Scan for the cell matching the given text and deliver its (x, y) coordinate at center. 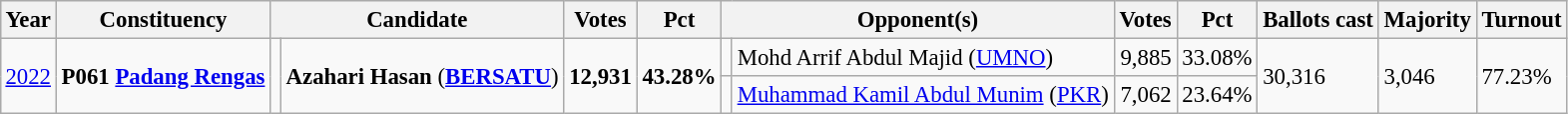
12,931 (601, 76)
77.23% (1521, 76)
Ballots cast (1317, 20)
Turnout (1521, 20)
Opponent(s) (918, 20)
30,316 (1317, 76)
Muhammad Kamil Abdul Munim (PKR) (922, 95)
7,062 (1146, 95)
2022 (28, 76)
P061 Padang Rengas (163, 76)
33.08% (1218, 57)
Constituency (163, 20)
Mohd Arrif Abdul Majid (UMNO) (922, 57)
43.28% (679, 76)
Majority (1427, 20)
Candidate (417, 20)
Azahari Hasan (BERSATU) (422, 76)
3,046 (1427, 76)
Year (28, 20)
9,885 (1146, 57)
23.64% (1218, 95)
